Output the [X, Y] coordinate of the center of the cell containing the given text.  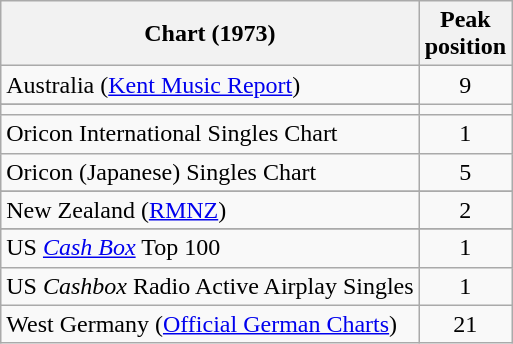
Chart (1973) [210, 34]
US Cashbox Radio Active Airplay Singles [210, 286]
US Cash Box Top 100 [210, 248]
New Zealand (RMNZ) [210, 210]
Peakposition [465, 34]
5 [465, 172]
West Germany (Official German Charts) [210, 324]
2 [465, 210]
Australia (Kent Music Report) [210, 85]
21 [465, 324]
Oricon (Japanese) Singles Chart [210, 172]
Oricon International Singles Chart [210, 134]
9 [465, 85]
